Detect which cell encompasses the target text, then output its (x, y) center coordinate. 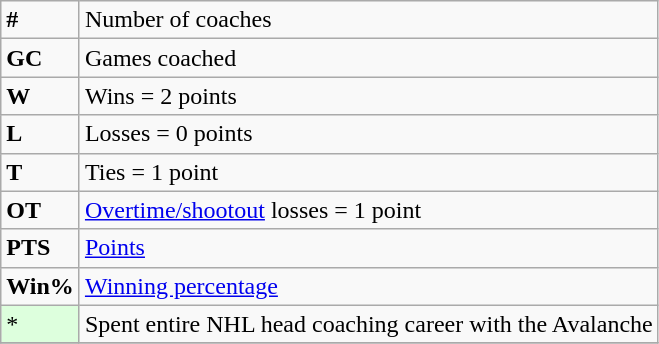
Games coached (368, 58)
OT (40, 210)
Winning percentage (368, 286)
Points (368, 248)
Wins = 2 points (368, 96)
W (40, 96)
# (40, 20)
Win% (40, 286)
Ties = 1 point (368, 172)
Number of coaches (368, 20)
Overtime/shootout losses = 1 point (368, 210)
PTS (40, 248)
T (40, 172)
L (40, 134)
* (40, 324)
GC (40, 58)
Losses = 0 points (368, 134)
Spent entire NHL head coaching career with the Avalanche (368, 324)
